Provide the [x, y] coordinate of the cell's center where the given text is located.  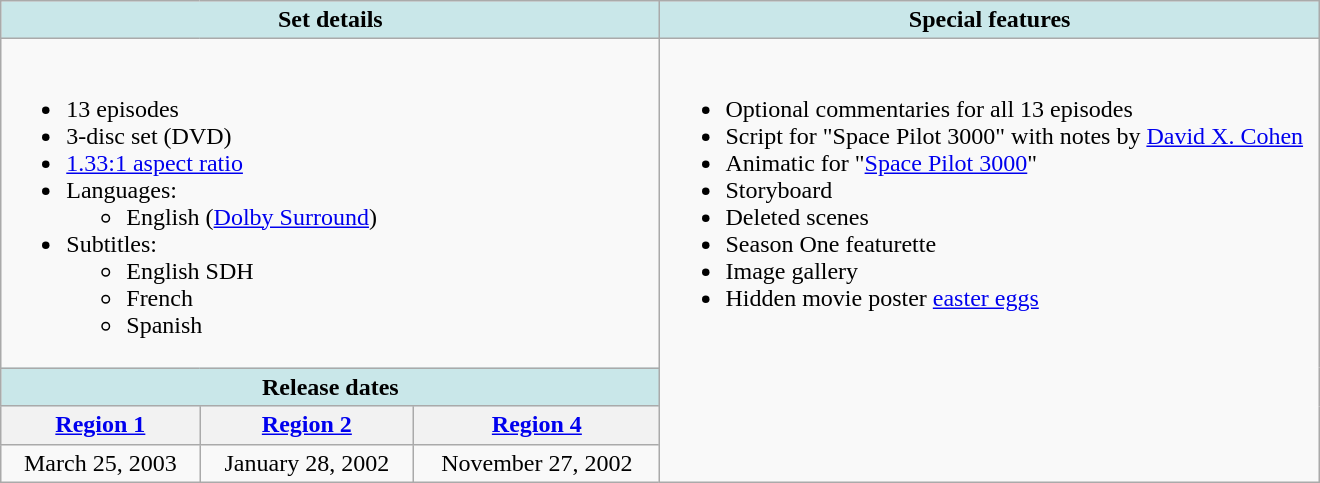
Region 1 [100, 425]
Set details [330, 20]
Release dates [330, 387]
January 28, 2002 [307, 463]
13 episodes3-disc set (DVD)1.33:1 aspect ratioLanguages:English (Dolby Surround)Subtitles:English SDHFrenchSpanish [330, 204]
Region 2 [307, 425]
Special features [990, 20]
November 27, 2002 [537, 463]
Region 4 [537, 425]
March 25, 2003 [100, 463]
